Identify which cell holds the provided text, then report its (x, y) central coordinate. 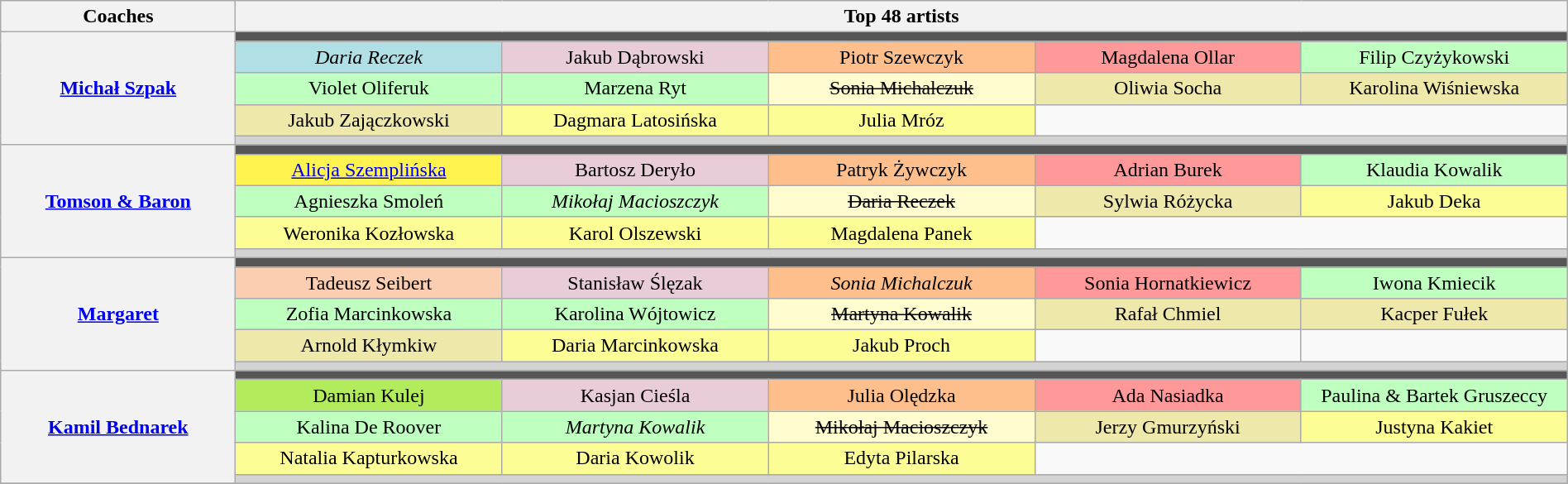
Karolina Wiśniewska (1434, 89)
Stanisław Ślęzak (635, 282)
Kamil Bednarek (118, 427)
Marzena Ryt (635, 89)
Jerzy Gmurzyński (1168, 427)
Piotr Szewczyk (901, 57)
Jakub Dąbrowski (635, 57)
Daria Kowolik (635, 458)
Kasjan Cieśla (635, 395)
Alicja Szemplińska (369, 170)
Dagmara Latosińska (635, 120)
Iwona Kmiecik (1434, 282)
Klaudia Kowalik (1434, 170)
Damian Kulej (369, 395)
Justyna Kakiet (1434, 427)
Michał Szpak (118, 89)
Tadeusz Seibert (369, 282)
Karol Olszewski (635, 232)
Julia Olędzka (901, 395)
Patryk Żywczyk (901, 170)
Margaret (118, 314)
Filip Czyżykowski (1434, 57)
Tomson & Baron (118, 201)
Rafał Chmiel (1168, 314)
Kalina De Roover (369, 427)
Bartosz Deryło (635, 170)
Coaches (118, 17)
Ada Nasiadka (1168, 395)
Violet Oliferuk (369, 89)
Natalia Kapturkowska (369, 458)
Agnieszka Smoleń (369, 201)
Jakub Deka (1434, 201)
Magdalena Ollar (1168, 57)
Top 48 artists (901, 17)
Magdalena Panek (901, 232)
Kacper Fułek (1434, 314)
Weronika Kozłowska (369, 232)
Adrian Burek (1168, 170)
Sonia Hornatkiewicz (1168, 282)
Arnold Kłymkiw (369, 346)
Oliwia Socha (1168, 89)
Karolina Wójtowicz (635, 314)
Paulina & Bartek Gruszeccy (1434, 395)
Sylwia Różycka (1168, 201)
Julia Mróz (901, 120)
Jakub Zajączkowski (369, 120)
Jakub Proch (901, 346)
Zofia Marcinkowska (369, 314)
Edyta Pilarska (901, 458)
Daria Marcinkowska (635, 346)
